Provide the [x, y] coordinate of the cell's center where the given text is located.  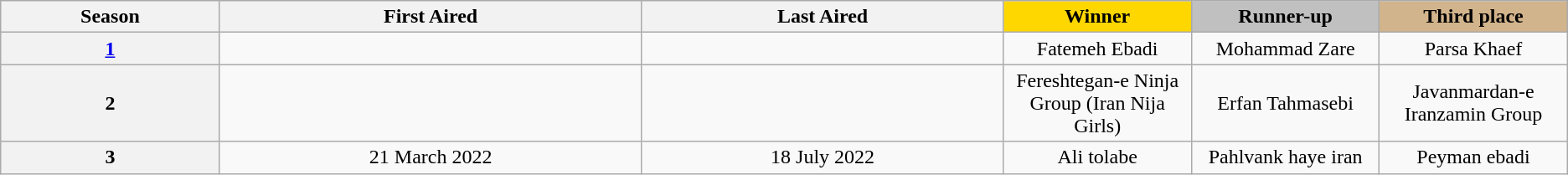
Javanmardan-e Iranzamin Group [1473, 103]
1 [111, 49]
Season [111, 17]
21 March 2022 [431, 157]
Runner-up [1285, 17]
Fereshtegan-e Ninja Group (Iran Nija Girls) [1097, 103]
18 July 2022 [823, 157]
Third place [1473, 17]
Winner [1097, 17]
Fatemeh Ebadi [1097, 49]
Erfan Tahmasebi [1285, 103]
Parsa Khaef [1473, 49]
Peyman ebadi [1473, 157]
2 [111, 103]
Ali tolabe [1097, 157]
3 [111, 157]
Mohammad Zare [1285, 49]
Last Aired [823, 17]
First Aired [431, 17]
Pahlvank haye iran [1285, 157]
